Locate the cell with the specified text and output its (x, y) center coordinate. 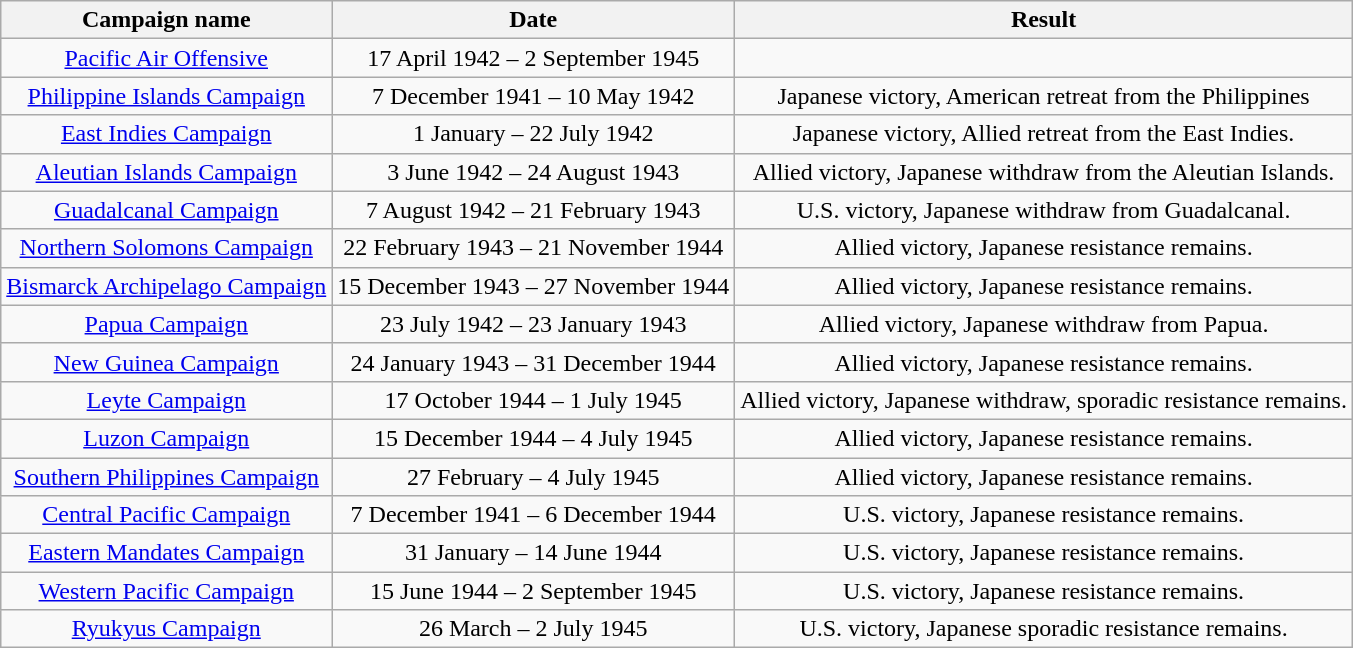
U.S. victory, Japanese withdraw from Guadalcanal. (1044, 210)
26 March – 2 July 1945 (534, 629)
17 October 1944 – 1 July 1945 (534, 400)
Campaign name (166, 20)
27 February – 4 July 1945 (534, 477)
Southern Philippines Campaign (166, 477)
Guadalcanal Campaign (166, 210)
15 December 1944 – 4 July 1945 (534, 438)
Date (534, 20)
Allied victory, Japanese withdraw from the Aleutian Islands. (1044, 172)
22 February 1943 – 21 November 1944 (534, 248)
Western Pacific Campaign (166, 591)
15 December 1943 – 27 November 1944 (534, 286)
Allied victory, Japanese withdraw from Papua. (1044, 324)
7 August 1942 – 21 February 1943 (534, 210)
17 April 1942 – 2 September 1945 (534, 58)
Allied victory, Japanese withdraw, sporadic resistance remains. (1044, 400)
Eastern Mandates Campaign (166, 553)
Japanese victory, American retreat from the Philippines (1044, 96)
U.S. victory, Japanese sporadic resistance remains. (1044, 629)
East Indies Campaign (166, 134)
Pacific Air Offensive (166, 58)
Luzon Campaign (166, 438)
Result (1044, 20)
7 December 1941 – 6 December 1944 (534, 515)
Japanese victory, Allied retreat from the East Indies. (1044, 134)
24 January 1943 – 31 December 1944 (534, 362)
15 June 1944 – 2 September 1945 (534, 591)
New Guinea Campaign (166, 362)
7 December 1941 – 10 May 1942 (534, 96)
1 January – 22 July 1942 (534, 134)
Philippine Islands Campaign (166, 96)
Papua Campaign (166, 324)
3 June 1942 – 24 August 1943 (534, 172)
Northern Solomons Campaign (166, 248)
Leyte Campaign (166, 400)
23 July 1942 – 23 January 1943 (534, 324)
Central Pacific Campaign (166, 515)
Ryukyus Campaign (166, 629)
31 January – 14 June 1944 (534, 553)
Bismarck Archipelago Campaign (166, 286)
Aleutian Islands Campaign (166, 172)
